Return (x, y) of the center of cell containing provided text 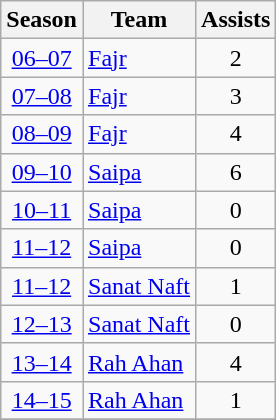
13–14 (42, 362)
08–09 (42, 134)
Season (42, 20)
07–08 (42, 96)
06–07 (42, 58)
12–13 (42, 324)
Assists (236, 20)
6 (236, 172)
14–15 (42, 400)
Team (138, 20)
3 (236, 96)
2 (236, 58)
10–11 (42, 210)
09–10 (42, 172)
